Provide the (x, y) coordinate of the cell's center where the given text is located.  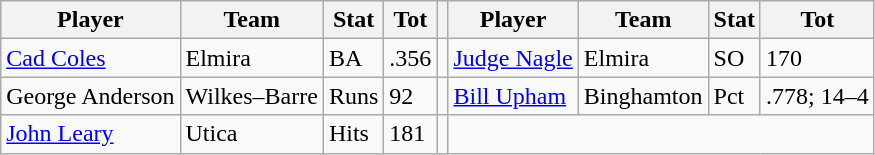
170 (817, 58)
Bill Upham (513, 96)
Cad Coles (90, 58)
SO (734, 58)
Wilkes–Barre (252, 96)
Judge Nagle (513, 58)
BA (353, 58)
Utica (252, 134)
Pct (734, 96)
92 (410, 96)
George Anderson (90, 96)
John Leary (90, 134)
181 (410, 134)
Runs (353, 96)
Hits (353, 134)
Binghamton (643, 96)
.778; 14–4 (817, 96)
.356 (410, 58)
